Extract the (X, Y) coordinate from the center of the cell holding the provided text.  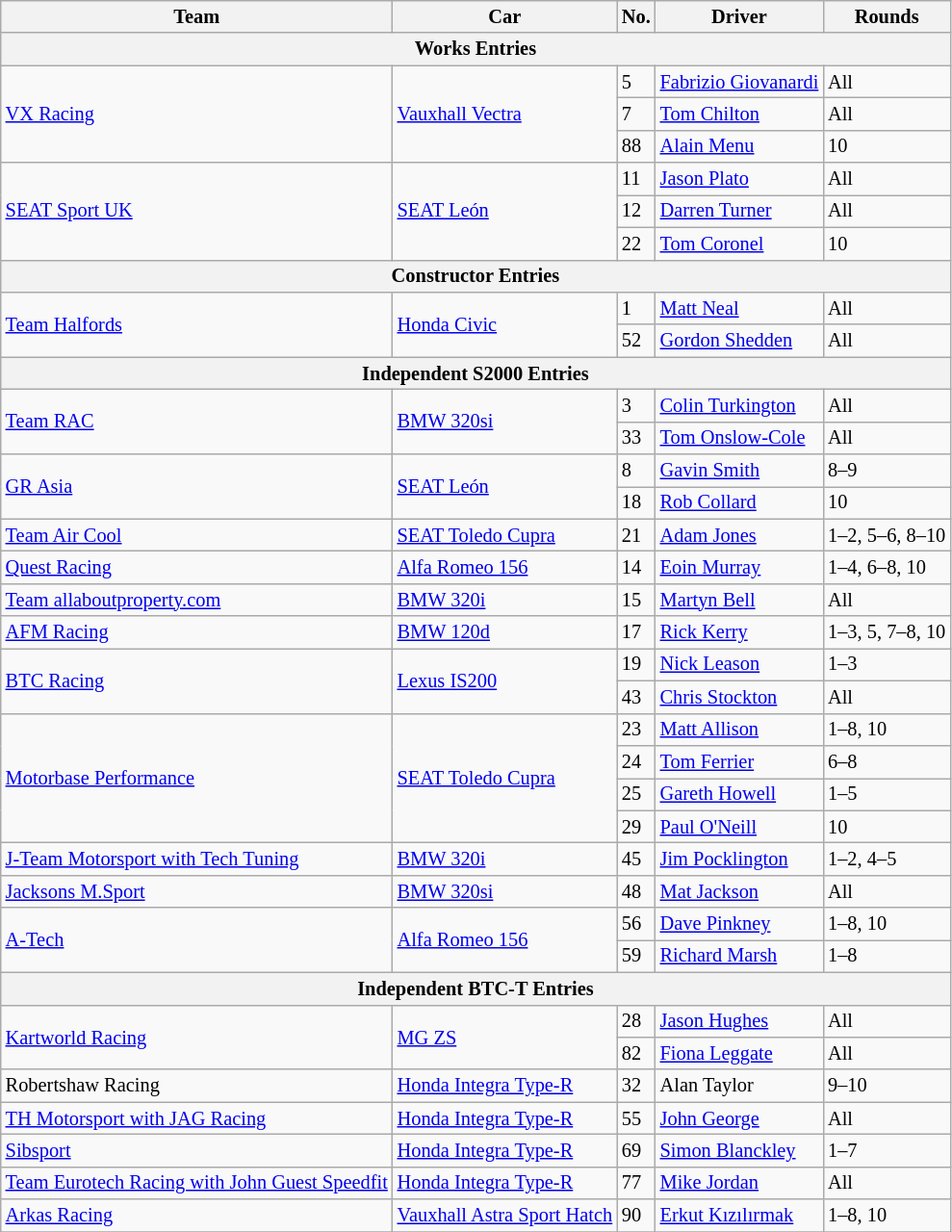
Robertshaw Racing (196, 1086)
BTC Racing (196, 680)
19 (636, 664)
No. (636, 16)
Erkut Kızılırmak (739, 1216)
Adam Jones (739, 535)
Simon Blanckley (739, 1150)
Tom Onslow-Cole (739, 438)
Matt Neal (739, 308)
Fabrizio Giovanardi (739, 82)
Team (196, 16)
Tom Coronel (739, 244)
TH Motorsport with JAG Racing (196, 1118)
John George (739, 1118)
Kartworld Racing (196, 1038)
43 (636, 697)
5 (636, 82)
Gavin Smith (739, 471)
Jacksons M.Sport (196, 891)
Team Eurotech Racing with John Guest Speedfit (196, 1183)
Mat Jackson (739, 891)
Rob Collard (739, 502)
11 (636, 179)
Independent S2000 Entries (476, 373)
Motorbase Performance (196, 778)
Chris Stockton (739, 697)
1–7 (887, 1150)
1–2, 5–6, 8–10 (887, 535)
Honda Civic (504, 323)
48 (636, 891)
1–2, 4–5 (887, 859)
1–5 (887, 794)
59 (636, 956)
Nick Leason (739, 664)
Darren Turner (739, 211)
88 (636, 146)
23 (636, 730)
MG ZS (504, 1038)
Gareth Howell (739, 794)
Vauxhall Astra Sport Hatch (504, 1216)
Jason Plato (739, 179)
29 (636, 827)
15 (636, 600)
82 (636, 1053)
Works Entries (476, 49)
Alain Menu (739, 146)
Driver (739, 16)
Rounds (887, 16)
Independent BTC-T Entries (476, 988)
Alan Taylor (739, 1086)
12 (636, 211)
3 (636, 405)
J-Team Motorsport with Tech Tuning (196, 859)
25 (636, 794)
21 (636, 535)
52 (636, 341)
BMW 120d (504, 632)
Team allaboutproperty.com (196, 600)
32 (636, 1086)
56 (636, 924)
Richard Marsh (739, 956)
9–10 (887, 1086)
69 (636, 1150)
Gordon Shedden (739, 341)
8–9 (887, 471)
Vauxhall Vectra (504, 114)
Martyn Bell (739, 600)
28 (636, 1021)
6–8 (887, 761)
Tom Chilton (739, 114)
Arkas Racing (196, 1216)
A-Tech (196, 939)
Dave Pinkney (739, 924)
VX Racing (196, 114)
Matt Allison (739, 730)
17 (636, 632)
Mike Jordan (739, 1183)
AFM Racing (196, 632)
1 (636, 308)
22 (636, 244)
7 (636, 114)
18 (636, 502)
Constructor Entries (476, 276)
Fiona Leggate (739, 1053)
Car (504, 16)
90 (636, 1216)
33 (636, 438)
Tom Ferrier (739, 761)
Team Air Cool (196, 535)
45 (636, 859)
Team RAC (196, 422)
GR Asia (196, 487)
SEAT Sport UK (196, 212)
Rick Kerry (739, 632)
1–4, 6–8, 10 (887, 567)
Sibsport (196, 1150)
Lexus IS200 (504, 680)
1–3 (887, 664)
Jason Hughes (739, 1021)
1–8 (887, 956)
Paul O'Neill (739, 827)
Quest Racing (196, 567)
8 (636, 471)
Colin Turkington (739, 405)
Eoin Murray (739, 567)
Team Halfords (196, 323)
Jim Pocklington (739, 859)
77 (636, 1183)
14 (636, 567)
24 (636, 761)
55 (636, 1118)
1–3, 5, 7–8, 10 (887, 632)
